Find where the given text appears and provide that cell's center as (x, y) coordinate. 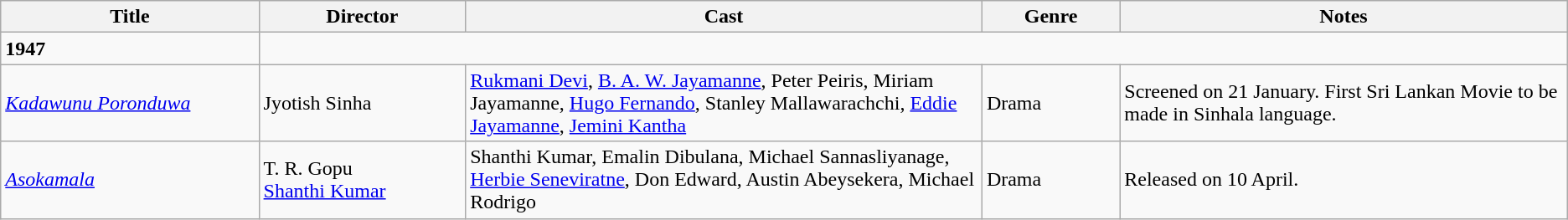
Rukmani Devi, B. A. W. Jayamanne, Peter Peiris, Miriam Jayamanne, Hugo Fernando, Stanley Mallawarachchi, Eddie Jayamanne, Jemini Kantha (724, 103)
Genre (1050, 17)
Screened on 21 January. First Sri Lankan Movie to be made in Sinhala language. (1344, 103)
Kadawunu Poronduwa (130, 103)
Shanthi Kumar, Emalin Dibulana, Michael Sannasliyanage, Herbie Seneviratne, Don Edward, Austin Abeysekera, Michael Rodrigo (724, 180)
Title (130, 17)
Director (362, 17)
Jyotish Sinha (362, 103)
Cast (724, 17)
1947 (130, 49)
Notes (1344, 17)
Asokamala (130, 180)
Released on 10 April. (1344, 180)
T. R. Gopu Shanthi Kumar (362, 180)
